Provide the [x, y] coordinate of the cell's center where the given text is located.  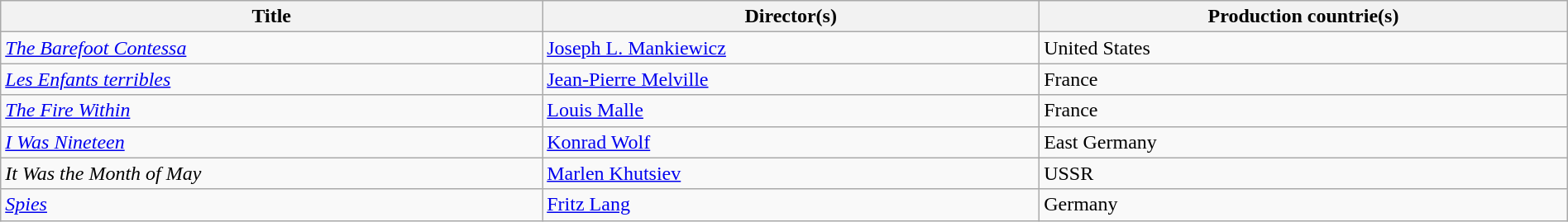
Spies [271, 205]
I Was Nineteen [271, 142]
The Barefoot Contessa [271, 48]
United States [1303, 48]
Fritz Lang [791, 205]
Title [271, 17]
Marlen Khutsiev [791, 173]
Production countrie(s) [1303, 17]
USSR [1303, 173]
Louis Malle [791, 111]
Les Enfants terribles [271, 79]
Joseph L. Mankiewicz [791, 48]
Germany [1303, 205]
Jean-Pierre Melville [791, 79]
The Fire Within [271, 111]
East Germany [1303, 142]
Konrad Wolf [791, 142]
Director(s) [791, 17]
It Was the Month of May [271, 173]
